Return the [x, y] coordinate for the center point of the cell that contains the specified text.  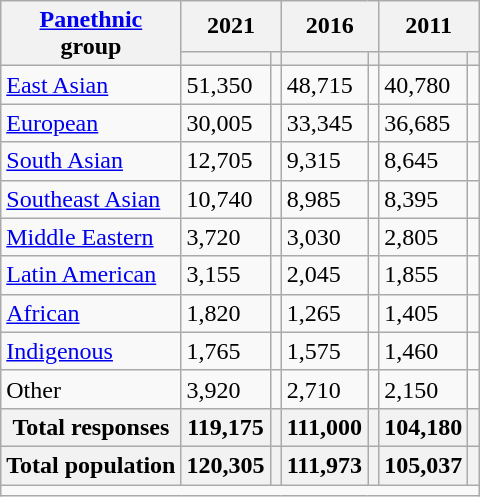
Southeast Asian [91, 199]
8,645 [424, 161]
Indigenous [91, 351]
2021 [231, 26]
1,460 [424, 351]
1,765 [226, 351]
Panethnicgroup [91, 34]
Total population [91, 465]
120,305 [226, 465]
South Asian [91, 161]
9,315 [324, 161]
8,985 [324, 199]
40,780 [424, 85]
2,805 [424, 237]
3,155 [226, 275]
111,000 [324, 427]
36,685 [424, 123]
Other [91, 389]
111,973 [324, 465]
East Asian [91, 85]
30,005 [226, 123]
2016 [330, 26]
33,345 [324, 123]
1,820 [226, 313]
Latin American [91, 275]
1,855 [424, 275]
2,045 [324, 275]
2,710 [324, 389]
1,265 [324, 313]
1,405 [424, 313]
Total responses [91, 427]
2,150 [424, 389]
3,030 [324, 237]
105,037 [424, 465]
1,575 [324, 351]
Middle Eastern [91, 237]
51,350 [226, 85]
3,920 [226, 389]
8,395 [424, 199]
119,175 [226, 427]
2011 [429, 26]
104,180 [424, 427]
48,715 [324, 85]
3,720 [226, 237]
12,705 [226, 161]
European [91, 123]
African [91, 313]
10,740 [226, 199]
